Locate the cell with the specified text and output its (X, Y) center coordinate. 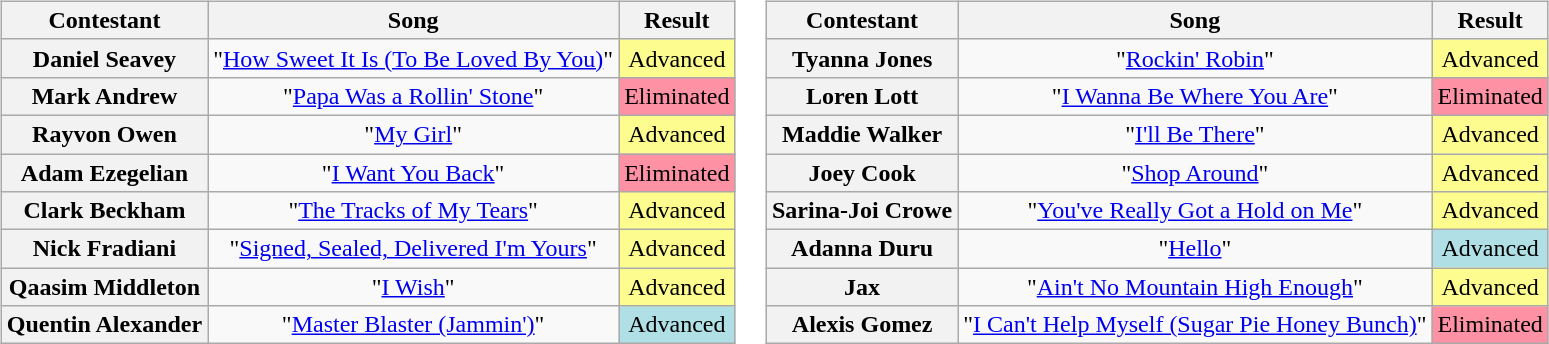
Alexis Gomez (862, 325)
Nick Fradiani (104, 249)
Rayvon Owen (104, 134)
"I Wanna Be Where You Are" (1195, 96)
"My Girl" (414, 134)
"Shop Around" (1195, 173)
"Rockin' Robin" (1195, 58)
"I'll Be There" (1195, 134)
Adanna Duru (862, 249)
Daniel Seavey (104, 58)
Maddie Walker (862, 134)
"How Sweet It Is (To Be Loved By You)" (414, 58)
Sarina-Joi Crowe (862, 211)
"You've Really Got a Hold on Me" (1195, 211)
Jax (862, 287)
Mark Andrew (104, 96)
"I Wish" (414, 287)
Clark Beckham (104, 211)
"I Want You Back" (414, 173)
"Signed, Sealed, Delivered I'm Yours" (414, 249)
"Hello" (1195, 249)
Quentin Alexander (104, 325)
"Master Blaster (Jammin')" (414, 325)
Qaasim Middleton (104, 287)
"I Can't Help Myself (Sugar Pie Honey Bunch)" (1195, 325)
Adam Ezegelian (104, 173)
"The Tracks of My Tears" (414, 211)
"Ain't No Mountain High Enough" (1195, 287)
Joey Cook (862, 173)
"Papa Was a Rollin' Stone" (414, 96)
Loren Lott (862, 96)
Tyanna Jones (862, 58)
